Detect which cell encompasses the target text, then output its (X, Y) center coordinate. 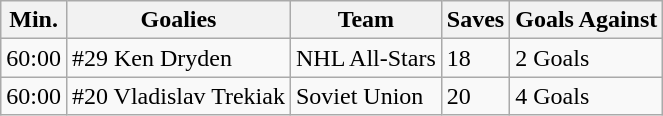
NHL All-Stars (366, 58)
#29 Ken Dryden (178, 58)
20 (475, 96)
Team (366, 20)
Soviet Union (366, 96)
2 Goals (586, 58)
Goalies (178, 20)
4 Goals (586, 96)
Min. (34, 20)
Saves (475, 20)
#20 Vladislav Trekiak (178, 96)
18 (475, 58)
Goals Against (586, 20)
